Search for the cell housing the specified text and yield its [x, y] center coordinate. 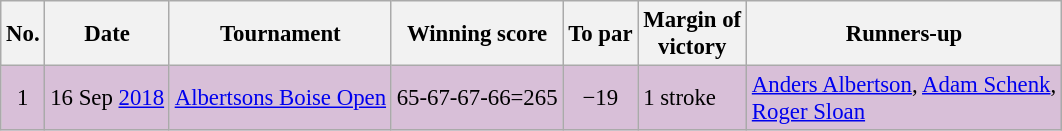
1 stroke [692, 98]
No. [23, 34]
16 Sep 2018 [107, 98]
To par [600, 34]
1 [23, 98]
65-67-67-66=265 [477, 98]
Date [107, 34]
Tournament [280, 34]
Margin ofvictory [692, 34]
−19 [600, 98]
Winning score [477, 34]
Albertsons Boise Open [280, 98]
Anders Albertson, Adam Schenk, Roger Sloan [904, 98]
Runners-up [904, 34]
